Output the (x, y) coordinate of the center of the cell containing the given text.  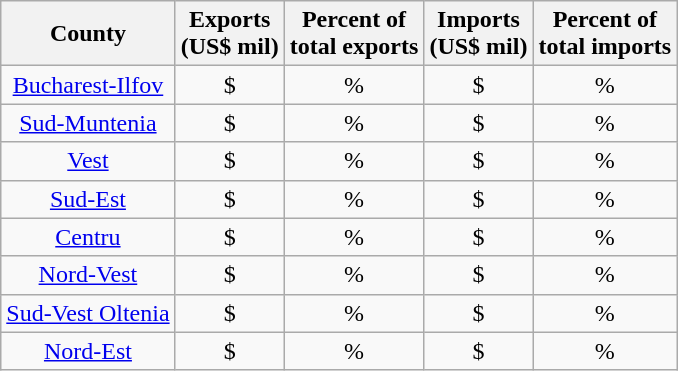
Vest (88, 161)
County (88, 34)
Exports(US$ mil) (230, 34)
Nord-Est (88, 351)
Percent of total exports (354, 34)
Imports(US$ mil) (478, 34)
Percent of total imports (605, 34)
Nord-Vest (88, 275)
Sud-Est (88, 199)
Bucharest-Ilfov (88, 85)
Centru (88, 237)
Sud-Vest Oltenia (88, 313)
Sud-Muntenia (88, 123)
